Pinpoint the cell where the given text exists, returning its (X, Y) midpoint coordinate. 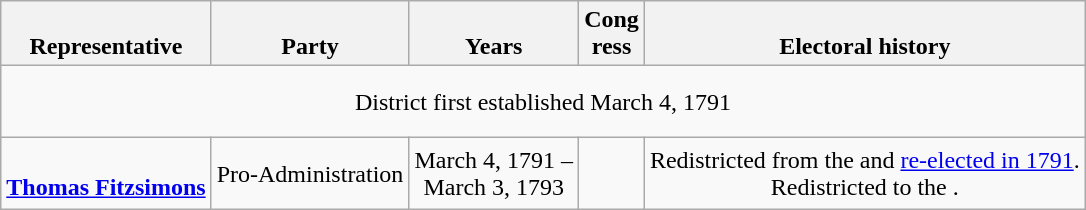
Years (494, 34)
District first established March 4, 1791 (543, 102)
Electoral history (864, 34)
Congress (612, 34)
Pro-Administration (310, 174)
Representative (106, 34)
Redistricted from the and re-elected in 1791.Redistricted to the . (864, 174)
March 4, 1791 –March 3, 1793 (494, 174)
Party (310, 34)
Thomas Fitzsimons (106, 174)
